Detect which cell encompasses the target text, then output its (x, y) center coordinate. 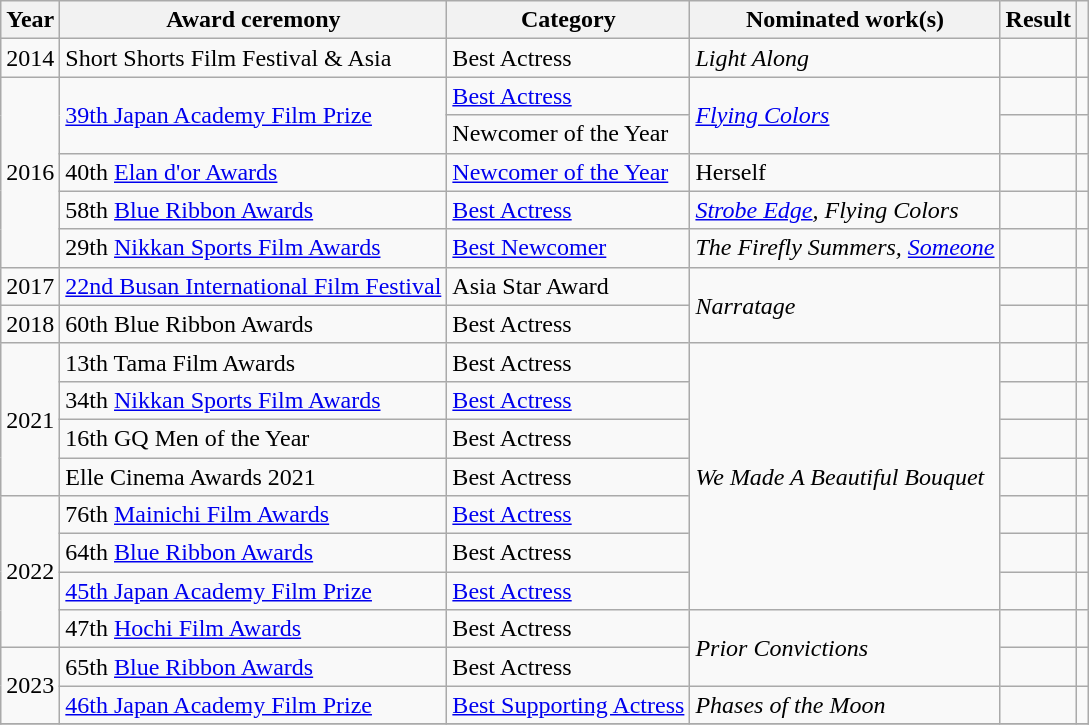
22nd Busan International Film Festival (254, 286)
Prior Convictions (845, 648)
Narratage (845, 305)
45th Japan Academy Film Prize (254, 591)
2018 (30, 324)
Phases of the Moon (845, 705)
Best Supporting Actress (568, 705)
2016 (30, 172)
29th Nikkan Sports Film Awards (254, 248)
Award ceremony (254, 20)
46th Japan Academy Film Prize (254, 705)
Asia Star Award (568, 286)
Strobe Edge, Flying Colors (845, 210)
Result (1038, 20)
76th Mainichi Film Awards (254, 515)
34th Nikkan Sports Film Awards (254, 400)
2014 (30, 58)
The Firefly Summers, Someone (845, 248)
Nominated work(s) (845, 20)
Category (568, 20)
39th Japan Academy Film Prize (254, 115)
13th Tama Film Awards (254, 362)
2017 (30, 286)
Light Along (845, 58)
Flying Colors (845, 115)
64th Blue Ribbon Awards (254, 553)
16th GQ Men of the Year (254, 438)
40th Elan d'or Awards (254, 172)
2021 (30, 419)
58th Blue Ribbon Awards (254, 210)
60th Blue Ribbon Awards (254, 324)
We Made A Beautiful Bouquet (845, 476)
2022 (30, 572)
Short Shorts Film Festival & Asia (254, 58)
65th Blue Ribbon Awards (254, 667)
Year (30, 20)
47th Hochi Film Awards (254, 629)
2023 (30, 686)
Best Newcomer (568, 248)
Elle Cinema Awards 2021 (254, 477)
Herself (845, 172)
